Extract the (x, y) coordinate from the center of the cell holding the provided text.  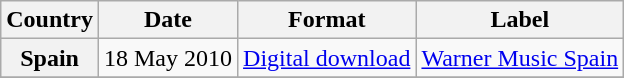
Digital download (327, 58)
Format (327, 20)
Country (50, 20)
18 May 2010 (168, 58)
Warner Music Spain (520, 58)
Label (520, 20)
Date (168, 20)
Spain (50, 58)
